Pinpoint the cell where the given text exists, returning its (x, y) midpoint coordinate. 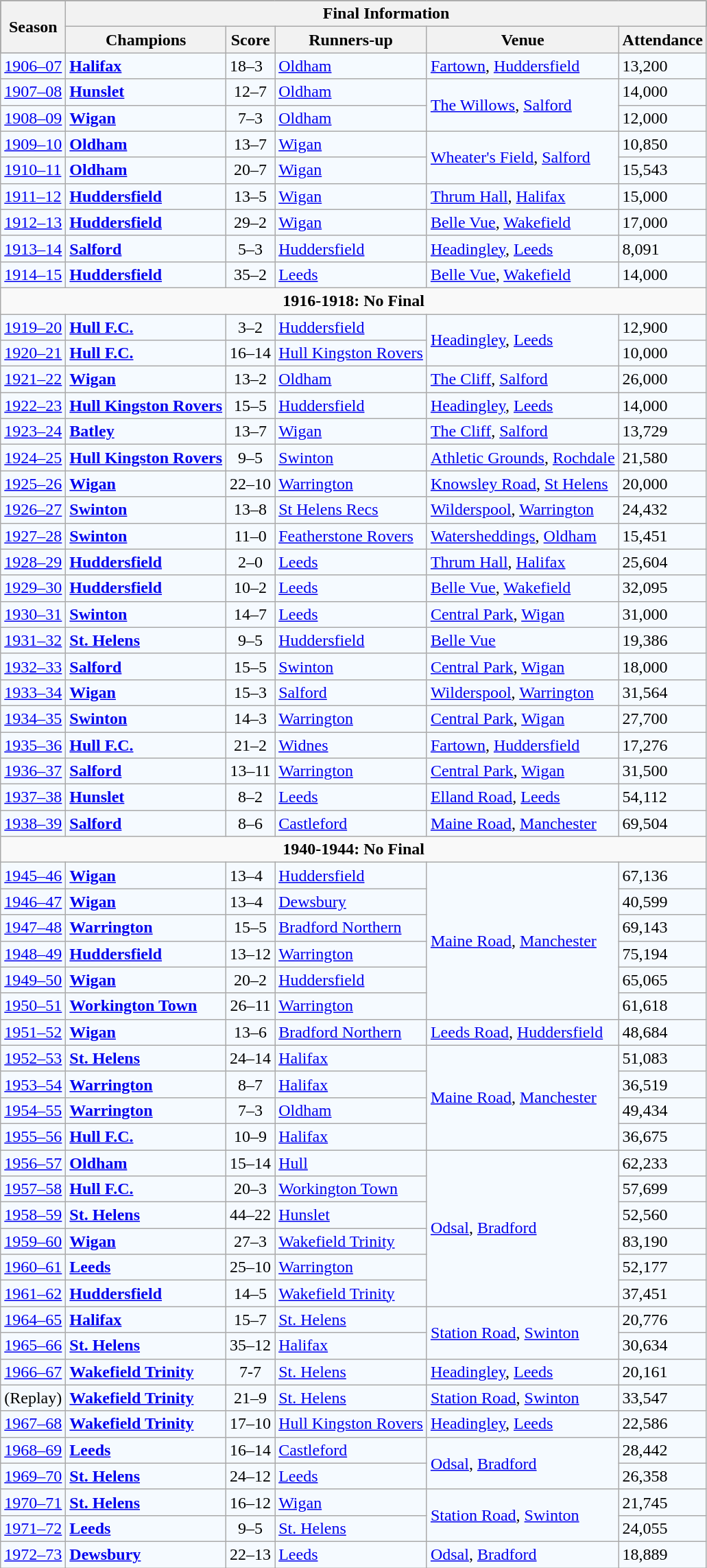
21,745 (662, 1502)
25,604 (662, 562)
8–7 (251, 1084)
Knowsley Road, St Helens (523, 484)
1926–27 (33, 510)
69,143 (662, 928)
Elland Road, Leeds (523, 797)
1972–73 (33, 1554)
14–7 (251, 614)
1971–72 (33, 1528)
1925–26 (33, 484)
62,233 (662, 1163)
1937–38 (33, 797)
30,634 (662, 1346)
1914–15 (33, 274)
Widnes (351, 745)
15–3 (251, 692)
20,776 (662, 1320)
36,519 (662, 1084)
1916-1918: No Final (354, 301)
1945–46 (33, 876)
1956–57 (33, 1163)
1920–21 (33, 353)
1952–53 (33, 1058)
17,000 (662, 222)
69,504 (662, 823)
18–3 (251, 66)
12,000 (662, 118)
10,850 (662, 144)
5–3 (251, 248)
1911–12 (33, 196)
22,586 (662, 1424)
1951–52 (33, 1032)
St Helens Recs (351, 510)
Batley (146, 432)
1921–22 (33, 379)
13,729 (662, 432)
12–7 (251, 92)
1969–70 (33, 1476)
1947–48 (33, 928)
Runners-up (351, 40)
21,580 (662, 458)
Wheater's Field, Salford (523, 157)
18,000 (662, 666)
1908–09 (33, 118)
1912–13 (33, 222)
13–6 (251, 1032)
1970–71 (33, 1502)
20–2 (251, 980)
1919–20 (33, 327)
1965–66 (33, 1346)
25–10 (251, 1267)
1940-1944: No Final (354, 850)
33,547 (662, 1398)
(Replay) (33, 1398)
1934–35 (33, 718)
The Willows, Salford (523, 105)
14–3 (251, 718)
1961–62 (33, 1294)
1936–37 (33, 771)
22–13 (251, 1554)
3–2 (251, 327)
22–10 (251, 484)
26–11 (251, 1006)
48,684 (662, 1032)
49,434 (662, 1110)
26,000 (662, 379)
31,500 (662, 771)
57,699 (662, 1189)
52,177 (662, 1267)
15–14 (251, 1163)
17–10 (251, 1424)
1964–65 (33, 1320)
1960–61 (33, 1267)
31,000 (662, 614)
15,451 (662, 536)
37,451 (662, 1294)
1907–08 (33, 92)
20,000 (662, 484)
20–3 (251, 1189)
40,599 (662, 902)
61,618 (662, 1006)
14–5 (251, 1294)
Athletic Grounds, Rochdale (523, 458)
67,136 (662, 876)
1927–28 (33, 536)
65,065 (662, 980)
Champions (146, 40)
1906–07 (33, 66)
54,112 (662, 797)
Featherstone Rovers (351, 536)
1959–60 (33, 1241)
1957–58 (33, 1189)
1955–56 (33, 1136)
1958–59 (33, 1215)
27–3 (251, 1241)
Watersheddings, Oldham (523, 536)
1953–54 (33, 1084)
1946–47 (33, 902)
13–5 (251, 196)
1966–67 (33, 1372)
Belle Vue (523, 640)
20–7 (251, 170)
52,560 (662, 1215)
32,095 (662, 588)
24,055 (662, 1528)
1950–51 (33, 1006)
15,000 (662, 196)
10–9 (251, 1136)
10,000 (662, 353)
28,442 (662, 1450)
15,543 (662, 170)
1948–49 (33, 954)
1922–23 (33, 406)
1954–55 (33, 1110)
1909–10 (33, 144)
51,083 (662, 1058)
18,889 (662, 1554)
8–6 (251, 823)
2–0 (251, 562)
16–12 (251, 1502)
1938–39 (33, 823)
1910–11 (33, 170)
1930–31 (33, 614)
15–7 (251, 1320)
13–2 (251, 379)
24–12 (251, 1476)
31,564 (662, 692)
13–8 (251, 510)
1928–29 (33, 562)
36,675 (662, 1136)
1913–14 (33, 248)
13,200 (662, 66)
75,194 (662, 954)
Leeds Road, Huddersfield (523, 1032)
1931–32 (33, 640)
44–22 (251, 1215)
1923–24 (33, 432)
Score (251, 40)
Final Information (387, 14)
27,700 (662, 718)
13–11 (251, 771)
83,190 (662, 1241)
8–2 (251, 797)
10–2 (251, 588)
1924–25 (33, 458)
Hull (351, 1163)
21–9 (251, 1398)
Season (33, 27)
13–12 (251, 954)
17,276 (662, 745)
1968–69 (33, 1450)
11–0 (251, 536)
1929–30 (33, 588)
1935–36 (33, 745)
29–2 (251, 222)
1933–34 (33, 692)
12,900 (662, 327)
1949–50 (33, 980)
24,432 (662, 510)
1967–68 (33, 1424)
Attendance (662, 40)
21–2 (251, 745)
35–2 (251, 274)
7-7 (251, 1372)
35–12 (251, 1346)
19,386 (662, 640)
20,161 (662, 1372)
24–14 (251, 1058)
1932–33 (33, 666)
Venue (523, 40)
26,358 (662, 1476)
8,091 (662, 248)
